Return (x, y) of the center of cell containing provided text 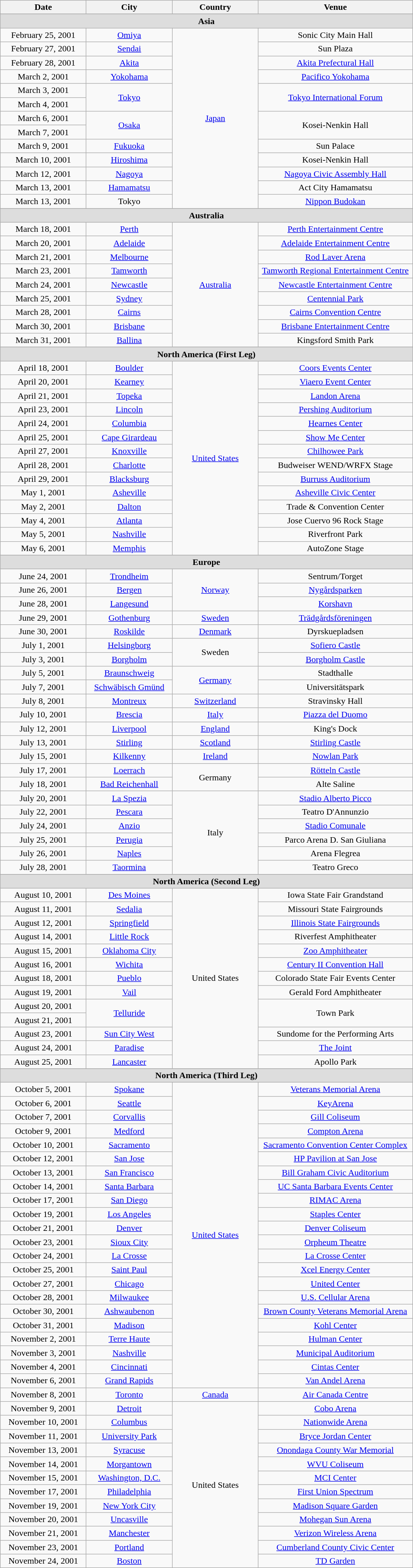
Hiroshima (129, 160)
Sonic City Main Hall (335, 35)
Madison (129, 1325)
Riverfest Amphitheater (335, 937)
Canada (215, 1395)
Santa Barbara (129, 1186)
Toronto (129, 1395)
Langesund (129, 604)
October 9, 2001 (43, 1131)
July 28, 2001 (43, 867)
North America (Second Leg) (206, 881)
Gerald Ford Amphitheater (335, 992)
May 2, 2001 (43, 507)
San Diego (129, 1200)
Korshavn (335, 604)
Morgantown (129, 1464)
November 4, 2001 (43, 1367)
March 7, 2001 (43, 132)
Cairns Convention Centre (335, 312)
Topeka (129, 395)
Vail (129, 992)
Cobo Arena (335, 1408)
Liverpool (129, 729)
Staples Center (335, 1214)
Asheville (129, 493)
November 9, 2001 (43, 1408)
Portland (129, 1547)
Nagoya (129, 174)
King's Dock (335, 729)
Montreux (129, 701)
March 2, 2001 (43, 77)
March 23, 2001 (43, 271)
March 30, 2001 (43, 326)
October 25, 2001 (43, 1269)
Piazza del Duomo (335, 715)
Boston (129, 1561)
Sundome for the Performing Arts (335, 1034)
Sedalia (129, 909)
Ballina (129, 340)
Municipal Auditorium (335, 1353)
City (129, 7)
October 7, 2001 (43, 1117)
Bergen (129, 590)
Venue (335, 7)
July 24, 2001 (43, 826)
July 22, 2001 (43, 812)
November 19, 2001 (43, 1506)
Universitätspark (335, 687)
Teatro Greco (335, 867)
Cape Girardeau (129, 437)
Sun City West (129, 1034)
March 28, 2001 (43, 312)
November 15, 2001 (43, 1478)
October 12, 2001 (43, 1159)
Sun Plaza (335, 49)
Onondaga County War Memorial (335, 1450)
Lincoln (129, 410)
August 18, 2001 (43, 978)
Cintas Center (335, 1367)
Adelaide Entertainment Centre (335, 243)
March 4, 2001 (43, 104)
Corvallis (129, 1117)
Spokane (129, 1089)
March 25, 2001 (43, 299)
July 20, 2001 (43, 798)
March 12, 2001 (43, 174)
Iowa State Fair Grandstand (335, 895)
March 3, 2001 (43, 90)
Sioux City (129, 1242)
Landon Arena (335, 395)
Denver (129, 1228)
April 23, 2001 (43, 410)
October 17, 2001 (43, 1200)
July 3, 2001 (43, 659)
October 14, 2001 (43, 1186)
October 5, 2001 (43, 1089)
Trade & Convention Center (335, 507)
Columbia (129, 424)
November 14, 2001 (43, 1464)
Sacramento (129, 1145)
Arena Flegrea (335, 854)
June 24, 2001 (43, 576)
Saint Paul (129, 1269)
Country (215, 7)
Bryce Jordan Center (335, 1436)
Missouri State Fairgrounds (335, 909)
Japan (215, 118)
Europe (206, 562)
Gill Coliseum (335, 1117)
Kilkenny (129, 756)
Pescara (129, 812)
March 6, 2001 (43, 118)
Asheville Civic Center (335, 493)
Madison Square Garden (335, 1506)
May 4, 2001 (43, 520)
Manchester (129, 1533)
Medford (129, 1131)
April 24, 2001 (43, 424)
Viaero Event Center (335, 382)
University Park (129, 1436)
Akita Prefectural Hall (335, 63)
Veterans Memorial Arena (335, 1089)
November 2, 2001 (43, 1339)
November 24, 2001 (43, 1561)
Centennial Park (335, 299)
Act City Hamamatsu (335, 188)
Verizon Wireless Arena (335, 1533)
RIMAC Arena (335, 1200)
Brescia (129, 715)
Tamworth (129, 271)
Coors Events Center (335, 368)
Stadio Comunale (335, 826)
HP Pavilion at San Jose (335, 1159)
U.S. Cellular Arena (335, 1298)
Bill Graham Civic Auditorium (335, 1173)
Knoxville (129, 451)
Xcel Energy Center (335, 1269)
July 10, 2001 (43, 715)
Kearney (129, 382)
Teatro D'Annunzio (335, 812)
August 25, 2001 (43, 1062)
Taormina (129, 867)
Springfield (129, 923)
Trädgårdsföreningen (335, 618)
Newcastle Entertainment Centre (335, 285)
Gothenburg (129, 618)
Telluride (129, 1013)
Nationwide Arena (335, 1422)
La Spezia (129, 798)
October 19, 2001 (43, 1214)
Anzio (129, 826)
July 13, 2001 (43, 742)
Perth Entertainment Centre (335, 229)
August 11, 2001 (43, 909)
Akita (129, 63)
Sun Palace (335, 146)
Syracuse (129, 1450)
October 6, 2001 (43, 1103)
March 9, 2001 (43, 146)
Nippon Budokan (335, 202)
Rötteln Castle (335, 770)
July 1, 2001 (43, 645)
August 20, 2001 (43, 1006)
Colorado State Fair Events Center (335, 978)
November 20, 2001 (43, 1520)
Tamworth Regional Entertainment Centre (335, 271)
MCI Center (335, 1478)
May 5, 2001 (43, 534)
Stadio Alberto Picco (335, 798)
Mohegan Sun Arena (335, 1520)
Nowlan Park (335, 756)
Nagoya Civic Assembly Hall (335, 174)
Los Angeles (129, 1214)
Hamamatsu (129, 188)
Terre Haute (129, 1339)
Sydney (129, 299)
TD Garden (335, 1561)
April 25, 2001 (43, 437)
Budweiser WEND/WRFX Stage (335, 465)
July 25, 2001 (43, 839)
April 18, 2001 (43, 368)
Sentrum/Torget (335, 576)
August 15, 2001 (43, 951)
Switzerland (215, 701)
August 24, 2001 (43, 1048)
June 26, 2001 (43, 590)
Naples (129, 854)
Show Me Center (335, 437)
Roskilde (129, 632)
May 6, 2001 (43, 548)
Des Moines (129, 895)
Hulman Center (335, 1339)
Tokyo International Forum (335, 97)
November 17, 2001 (43, 1491)
Jose Cuervo 96 Rock Stage (335, 520)
Detroit (129, 1408)
Loerrach (129, 770)
Atlanta (129, 520)
October 28, 2001 (43, 1298)
Date (43, 7)
Stadthalle (335, 673)
North America (Third Leg) (206, 1076)
England (215, 729)
Asia (206, 21)
March 31, 2001 (43, 340)
United Center (335, 1283)
Nygårdsparken (335, 590)
April 21, 2001 (43, 395)
October 27, 2001 (43, 1283)
February 27, 2001 (43, 49)
La Crosse (129, 1256)
November 23, 2001 (43, 1547)
Oklahoma City (129, 951)
Apollo Park (335, 1062)
June 30, 2001 (43, 632)
August 12, 2001 (43, 923)
Stirling Castle (335, 742)
The Joint (335, 1048)
November 10, 2001 (43, 1422)
Compton Arena (335, 1131)
WVU Coliseum (335, 1464)
Uncasville (129, 1520)
Fukuoka (129, 146)
Melbourne (129, 257)
Norway (215, 590)
Adelaide (129, 243)
October 30, 2001 (43, 1311)
May 1, 2001 (43, 493)
Seattle (129, 1103)
Van Andel Arena (335, 1381)
Trondheim (129, 576)
March 18, 2001 (43, 229)
March 24, 2001 (43, 285)
November 3, 2001 (43, 1353)
Stirling (129, 742)
Blacksburg (129, 479)
Borgholm Castle (335, 659)
August 23, 2001 (43, 1034)
Grand Rapids (129, 1381)
Rod Laver Arena (335, 257)
Philadelphia (129, 1491)
Sofiero Castle (335, 645)
March 21, 2001 (43, 257)
June 28, 2001 (43, 604)
Helsingborg (129, 645)
Milwaukee (129, 1298)
La Crosse Center (335, 1256)
Boulder (129, 368)
November 13, 2001 (43, 1450)
Perugia (129, 839)
Alte Saline (335, 784)
February 28, 2001 (43, 63)
October 21, 2001 (43, 1228)
Ashwaubenon (129, 1311)
Paradise (129, 1048)
Hearnes Center (335, 424)
August 10, 2001 (43, 895)
July 8, 2001 (43, 701)
Memphis (129, 548)
Perth (129, 229)
July 12, 2001 (43, 729)
April 29, 2001 (43, 479)
Scotland (215, 742)
Air Canada Centre (335, 1395)
North America (First Leg) (206, 354)
March 10, 2001 (43, 160)
Riverfront Park (335, 534)
KeyArena (335, 1103)
July 7, 2001 (43, 687)
February 25, 2001 (43, 35)
June 29, 2001 (43, 618)
Washington, D.C. (129, 1478)
Century II Convention Hall (335, 964)
July 26, 2001 (43, 854)
Pueblo (129, 978)
Stravinsky Hall (335, 701)
Orpheum Theatre (335, 1242)
November 8, 2001 (43, 1395)
October 10, 2001 (43, 1145)
July 15, 2001 (43, 756)
July 17, 2001 (43, 770)
Osaka (129, 125)
Dyrskuepladsen (335, 632)
Chicago (129, 1283)
October 23, 2001 (43, 1242)
Newcastle (129, 285)
July 18, 2001 (43, 784)
Burruss Auditorium (335, 479)
March 20, 2001 (43, 243)
Dalton (129, 507)
Illinois State Fairgrounds (335, 923)
Kohl Center (335, 1325)
Brisbane Entertainment Centre (335, 326)
October 13, 2001 (43, 1173)
Little Rock (129, 937)
August 19, 2001 (43, 992)
April 28, 2001 (43, 465)
Denver Coliseum (335, 1228)
November 21, 2001 (43, 1533)
August 14, 2001 (43, 937)
UC Santa Barbara Events Center (335, 1186)
Denmark (215, 632)
November 6, 2001 (43, 1381)
Town Park (335, 1013)
Sacramento Convention Center Complex (335, 1145)
Cincinnati (129, 1367)
San Jose (129, 1159)
Sendai (129, 49)
Schwäbisch Gmünd (129, 687)
April 27, 2001 (43, 451)
Borgholm (129, 659)
San Francisco (129, 1173)
Brisbane (129, 326)
Columbus (129, 1422)
October 24, 2001 (43, 1256)
Brown County Veterans Memorial Arena (335, 1311)
Lancaster (129, 1062)
Bad Reichenhall (129, 784)
New York City (129, 1506)
Cumberland County Civic Center (335, 1547)
August 21, 2001 (43, 1020)
First Union Spectrum (335, 1491)
Charlotte (129, 465)
April 20, 2001 (43, 382)
Pershing Auditorium (335, 410)
Ireland (215, 756)
Parco Arena D. San Giuliana (335, 839)
November 11, 2001 (43, 1436)
August 16, 2001 (43, 964)
Zoo Amphitheater (335, 951)
October 31, 2001 (43, 1325)
Pacifico Yokohama (335, 77)
Braunschweig (129, 673)
AutoZone Stage (335, 548)
Cairns (129, 312)
Wichita (129, 964)
Kingsford Smith Park (335, 340)
Omiya (129, 35)
Yokohama (129, 77)
Chilhowee Park (335, 451)
July 5, 2001 (43, 673)
